Provide the (X, Y) coordinate of the cell's center where the given text is located.  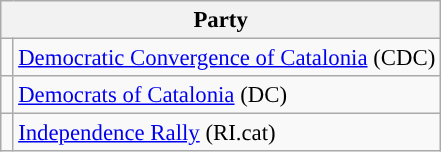
Independence Rally (RI.cat) (227, 133)
Democrats of Catalonia (DC) (227, 95)
Democratic Convergence of Catalonia (CDC) (227, 58)
Party (221, 20)
